Return [x, y] of the center of cell containing provided text 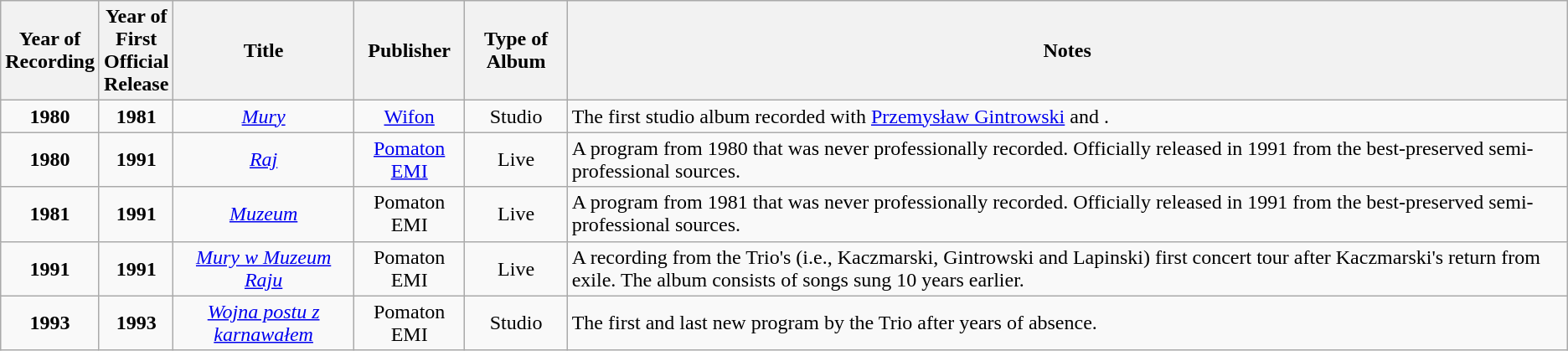
Publisher [409, 50]
A program from 1980 that was never professionally recorded. Officially released in 1991 from the best-preserved semi-professional sources. [1067, 159]
Year of Recording [50, 50]
Wifon [409, 116]
The first and last new program by the Trio after years of absence. [1067, 323]
The first studio album recorded with Przemysław Gintrowski and . [1067, 116]
Wojna postu z karnawałem [264, 323]
A program from 1981 that was never professionally recorded. Officially released in 1991 from the best-preserved semi-professional sources. [1067, 214]
Mury w Muzeum Raju [264, 268]
Muzeum [264, 214]
Year of First Official Release [136, 50]
Title [264, 50]
Mury [264, 116]
Type of Album [516, 50]
Notes [1067, 50]
Raj [264, 159]
